Scan for the cell matching the given text and deliver its (X, Y) coordinate at center. 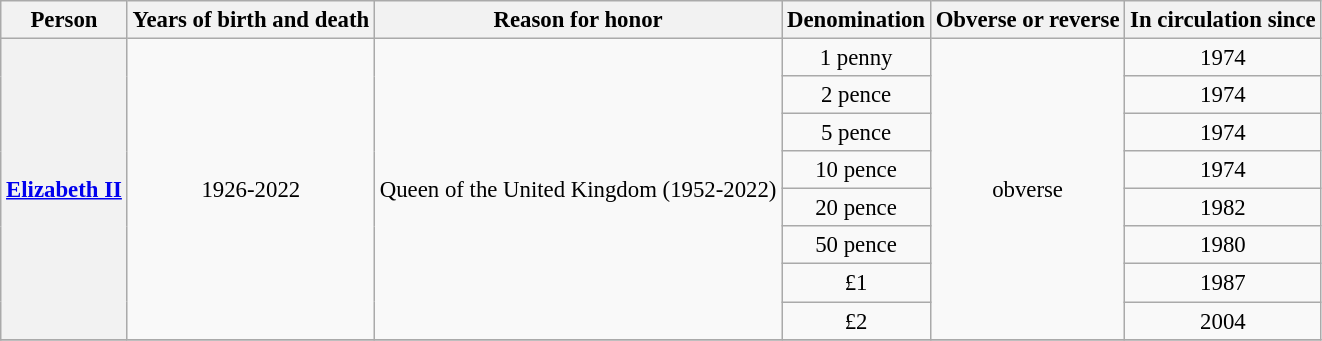
50 pence (856, 245)
5 pence (856, 133)
Denomination (856, 20)
1980 (1223, 245)
Years of birth and death (250, 20)
Person (64, 20)
Reason for honor (578, 20)
Queen of the United Kingdom (1952-2022) (578, 190)
1926-2022 (250, 190)
2 pence (856, 95)
obverse (1027, 190)
£1 (856, 283)
1987 (1223, 283)
10 pence (856, 170)
1982 (1223, 208)
1 penny (856, 58)
20 pence (856, 208)
In circulation since (1223, 20)
Elizabeth II (64, 190)
2004 (1223, 321)
£2 (856, 321)
Obverse or reverse (1027, 20)
